Capture the cell that displays the provided text and extract its (X, Y) central coordinate. 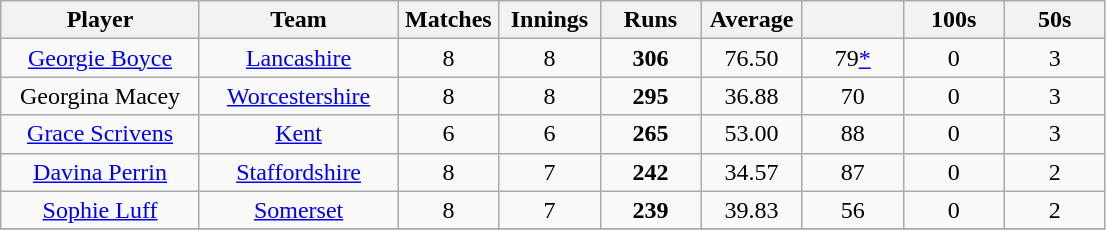
Staffordshire (298, 172)
Runs (650, 20)
36.88 (752, 96)
242 (650, 172)
Kent (298, 134)
Player (100, 20)
Somerset (298, 210)
Innings (550, 20)
Davina Perrin (100, 172)
Matches (448, 20)
239 (650, 210)
76.50 (752, 58)
39.83 (752, 210)
100s (954, 20)
70 (852, 96)
Georgie Boyce (100, 58)
306 (650, 58)
79* (852, 58)
34.57 (752, 172)
56 (852, 210)
295 (650, 96)
87 (852, 172)
Lancashire (298, 58)
Grace Scrivens (100, 134)
Sophie Luff (100, 210)
Average (752, 20)
Georgina Macey (100, 96)
88 (852, 134)
Team (298, 20)
53.00 (752, 134)
265 (650, 134)
Worcestershire (298, 96)
50s (1054, 20)
